Capture the cell that displays the provided text and extract its (x, y) central coordinate. 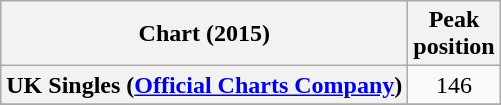
Chart (2015) (204, 34)
Peakposition (454, 34)
146 (454, 85)
UK Singles (Official Charts Company) (204, 85)
